From the cell containing the given text, extract its center point as [x, y] coordinate. 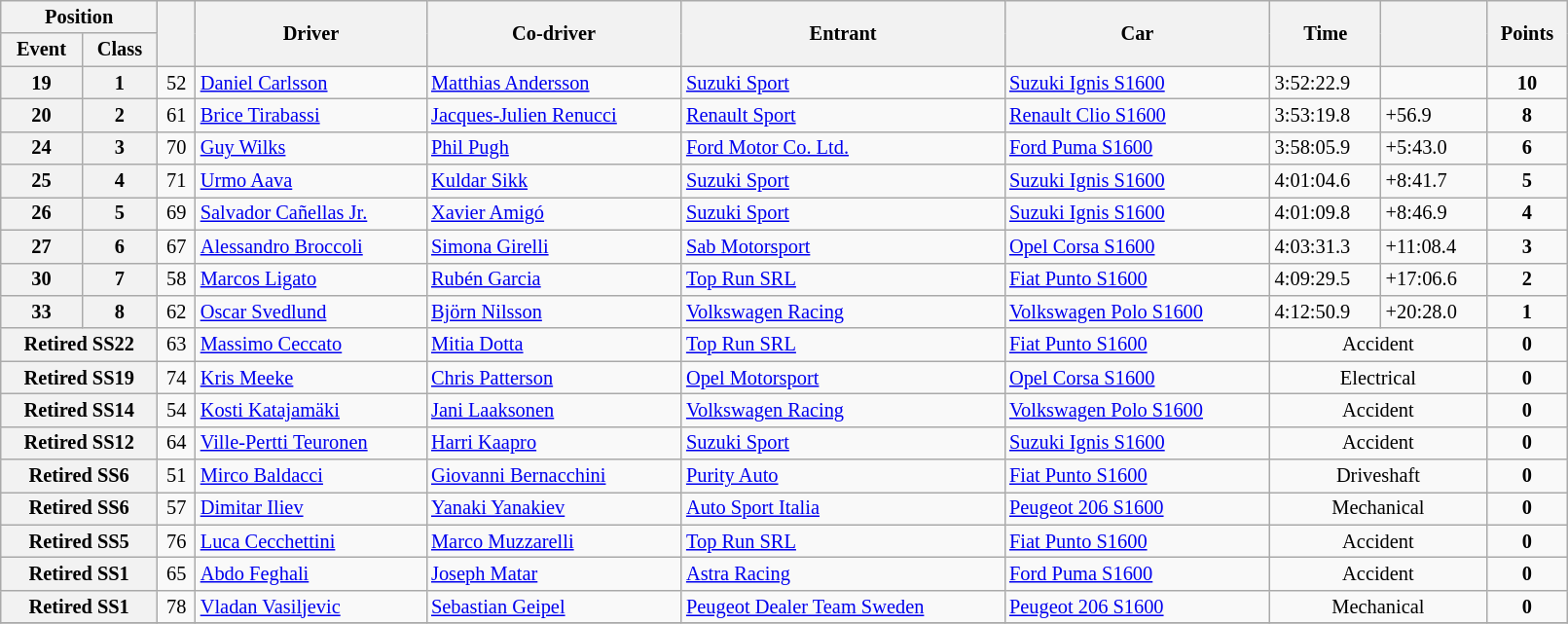
Marco Muzzarelli [554, 541]
Sab Motorsport [843, 246]
10 [1527, 83]
Guy Wilks [311, 148]
71 [177, 181]
3:58:05.9 [1326, 148]
Kosti Katajamäki [311, 410]
64 [177, 443]
Position [80, 17]
Luca Cecchettini [311, 541]
4:12:50.9 [1326, 312]
58 [177, 279]
Phil Pugh [554, 148]
Retired SS12 [80, 443]
24 [42, 148]
+5:43.0 [1434, 148]
3:52:22.9 [1326, 83]
Yanaki Yanakiev [554, 508]
+8:41.7 [1434, 181]
Retired SS22 [80, 345]
63 [177, 345]
76 [177, 541]
61 [177, 115]
+17:06.6 [1434, 279]
Mirco Baldacci [311, 476]
+56.9 [1434, 115]
33 [42, 312]
Chris Patterson [554, 378]
Urmo Aava [311, 181]
Jani Laaksonen [554, 410]
4:01:04.6 [1326, 181]
Astra Racing [843, 573]
27 [42, 246]
Massimo Ceccato [311, 345]
25 [42, 181]
Auto Sport Italia [843, 508]
Class [119, 50]
Alessandro Broccoli [311, 246]
30 [42, 279]
Abdo Feghali [311, 573]
Rubén Garcia [554, 279]
Event [42, 50]
Renault Sport [843, 115]
Harri Kaapro [554, 443]
Simona Girelli [554, 246]
Kuldar Sikk [554, 181]
Matthias Andersson [554, 83]
3:53:19.8 [1326, 115]
Kris Meeke [311, 378]
Retired SS19 [80, 378]
78 [177, 606]
65 [177, 573]
51 [177, 476]
20 [42, 115]
62 [177, 312]
+8:46.9 [1434, 213]
Marcos Ligato [311, 279]
Brice Tirabassi [311, 115]
Vladan Vasiljevic [311, 606]
Time [1326, 33]
Peugeot Dealer Team Sweden [843, 606]
Entrant [843, 33]
+11:08.4 [1434, 246]
Oscar Svedlund [311, 312]
Opel Motorsport [843, 378]
Salvador Cañellas Jr. [311, 213]
69 [177, 213]
Ville-Pertti Teuronen [311, 443]
Björn Nilsson [554, 312]
57 [177, 508]
Daniel Carlsson [311, 83]
Car [1137, 33]
Retired SS5 [80, 541]
Renault Clio S1600 [1137, 115]
Points [1527, 33]
Driver [311, 33]
Co-driver [554, 33]
70 [177, 148]
Retired SS14 [80, 410]
Sebastian Geipel [554, 606]
Giovanni Bernacchini [554, 476]
4:01:09.8 [1326, 213]
Dimitar Iliev [311, 508]
52 [177, 83]
Purity Auto [843, 476]
67 [177, 246]
Electrical [1378, 378]
26 [42, 213]
Xavier Amigó [554, 213]
4:03:31.3 [1326, 246]
Ford Motor Co. Ltd. [843, 148]
74 [177, 378]
Jacques-Julien Renucci [554, 115]
Mitia Dotta [554, 345]
7 [119, 279]
4:09:29.5 [1326, 279]
Joseph Matar [554, 573]
+20:28.0 [1434, 312]
19 [42, 83]
54 [177, 410]
Driveshaft [1378, 476]
